Determine the (x, y) coordinate at the center of the cell enclosing the given text.  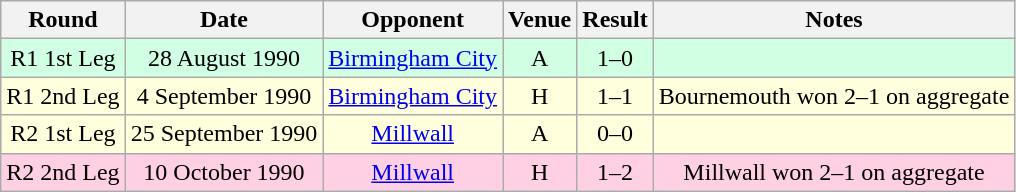
1–2 (615, 172)
Date (224, 20)
Venue (540, 20)
R1 1st Leg (63, 58)
R2 1st Leg (63, 134)
28 August 1990 (224, 58)
25 September 1990 (224, 134)
Result (615, 20)
4 September 1990 (224, 96)
Bournemouth won 2–1 on aggregate (834, 96)
1–1 (615, 96)
0–0 (615, 134)
R2 2nd Leg (63, 172)
10 October 1990 (224, 172)
Opponent (413, 20)
Round (63, 20)
Notes (834, 20)
Millwall won 2–1 on aggregate (834, 172)
R1 2nd Leg (63, 96)
1–0 (615, 58)
